Return [x, y] of the center of cell containing provided text 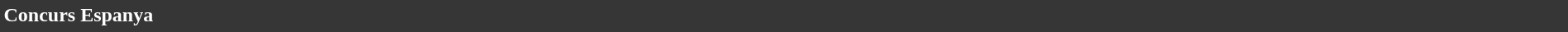
Concurs Espanya [784, 15]
